Provide the (x, y) coordinate of the cell's center where the given text is located.  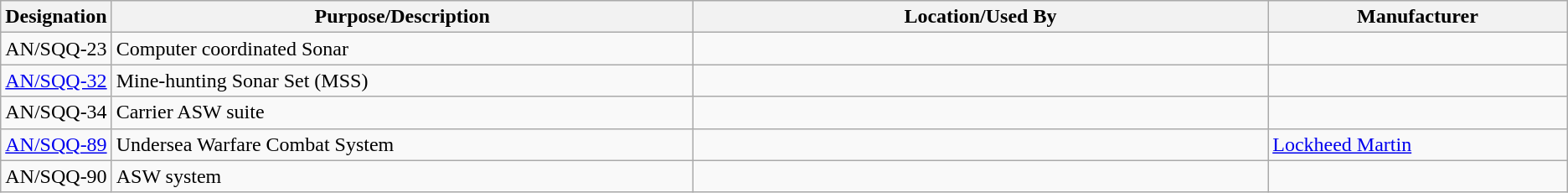
Mine-hunting Sonar Set (MSS) (402, 81)
Undersea Warfare Combat System (402, 144)
Manufacturer (1418, 17)
Computer coordinated Sonar (402, 49)
AN/SQQ-90 (56, 176)
Designation (56, 17)
AN/SQQ-23 (56, 49)
ASW system (402, 176)
AN/SQQ-32 (56, 81)
Lockheed Martin (1418, 144)
AN/SQQ-34 (56, 112)
Location/Used By (980, 17)
AN/SQQ-89 (56, 144)
Purpose/Description (402, 17)
Carrier ASW suite (402, 112)
